Return the [X, Y] coordinate for the center point of the cell that contains the specified text.  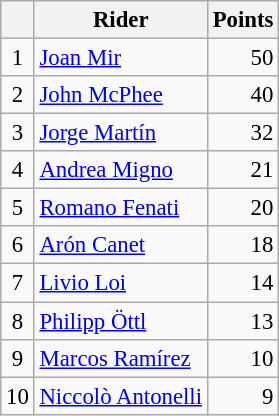
John McPhee [120, 95]
50 [242, 58]
14 [242, 283]
2 [18, 95]
5 [18, 208]
Jorge Martín [120, 133]
20 [242, 208]
Andrea Migno [120, 170]
Philipp Öttl [120, 321]
Joan Mir [120, 58]
Livio Loi [120, 283]
18 [242, 245]
6 [18, 245]
Niccolò Antonelli [120, 396]
32 [242, 133]
3 [18, 133]
Romano Fenati [120, 208]
Points [242, 20]
7 [18, 283]
40 [242, 95]
21 [242, 170]
Rider [120, 20]
13 [242, 321]
8 [18, 321]
1 [18, 58]
4 [18, 170]
Arón Canet [120, 245]
Marcos Ramírez [120, 358]
